Scan for the cell matching the given text and deliver its (x, y) coordinate at center. 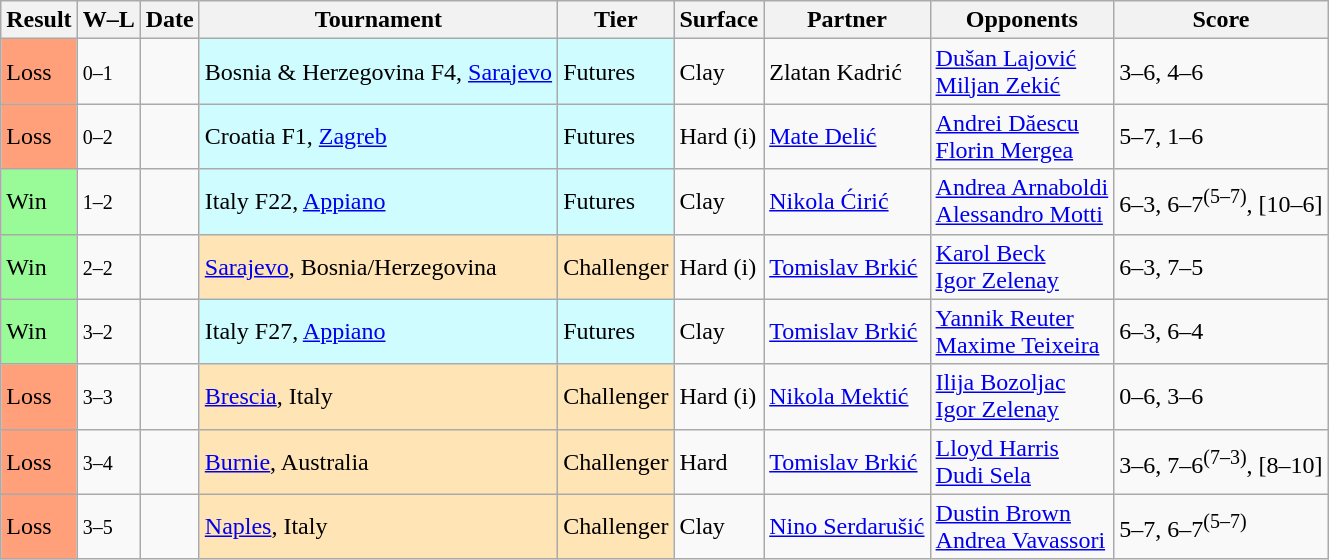
Tournament (378, 20)
0–2 (108, 136)
Hard (719, 462)
Naples, Italy (378, 526)
3–6, 4–6 (1221, 72)
Brescia, Italy (378, 396)
Surface (719, 20)
Italy F22, Appiano (378, 202)
Ilija Bozoljac Igor Zelenay (1022, 396)
3–3 (108, 396)
Partner (847, 20)
Italy F27, Appiano (378, 332)
Tier (616, 20)
3–6, 7–6(7–3), [8–10] (1221, 462)
W–L (108, 20)
Score (1221, 20)
Result (39, 20)
Nino Serdarušić (847, 526)
5–7, 6–7(5–7) (1221, 526)
Sarajevo, Bosnia/Herzegovina (378, 266)
2–2 (108, 266)
0–1 (108, 72)
5–7, 1–6 (1221, 136)
Mate Delić (847, 136)
Nikola Mektić (847, 396)
6–3, 6–7(5–7), [10–6] (1221, 202)
Lloyd Harris Dudi Sela (1022, 462)
Date (170, 20)
6–3, 7–5 (1221, 266)
Opponents (1022, 20)
Zlatan Kadrić (847, 72)
Croatia F1, Zagreb (378, 136)
Dustin Brown Andrea Vavassori (1022, 526)
3–5 (108, 526)
Karol Beck Igor Zelenay (1022, 266)
1–2 (108, 202)
Yannik Reuter Maxime Teixeira (1022, 332)
6–3, 6–4 (1221, 332)
Andrea Arnaboldi Alessandro Motti (1022, 202)
0–6, 3–6 (1221, 396)
Burnie, Australia (378, 462)
3–2 (108, 332)
Andrei Dăescu Florin Mergea (1022, 136)
Bosnia & Herzegovina F4, Sarajevo (378, 72)
Dušan Lajović Miljan Zekić (1022, 72)
3–4 (108, 462)
Nikola Ćirić (847, 202)
